Return [x, y] of the center of cell containing provided text 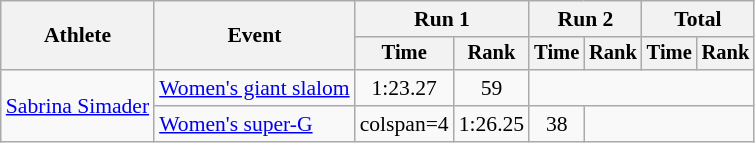
38 [556, 124]
Total [698, 19]
Women's super-G [254, 124]
59 [492, 88]
Women's giant slalom [254, 88]
colspan=4 [404, 124]
1:23.27 [404, 88]
Sabrina Simader [78, 106]
Athlete [78, 36]
Event [254, 36]
1:26.25 [492, 124]
Run 2 [585, 19]
Run 1 [442, 19]
